Provide the (X, Y) coordinate of the cell's center where the given text is located.  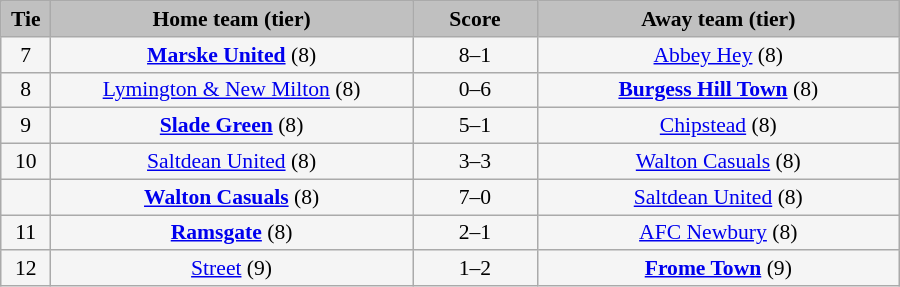
1–2 (476, 269)
3–3 (476, 162)
Score (476, 19)
Street (9) (232, 269)
0–6 (476, 90)
Frome Town (9) (718, 269)
8–1 (476, 55)
Tie (26, 19)
Abbey Hey (8) (718, 55)
Marske United (8) (232, 55)
Away team (tier) (718, 19)
8 (26, 90)
Lymington & New Milton (8) (232, 90)
7–0 (476, 197)
5–1 (476, 126)
Home team (tier) (232, 19)
7 (26, 55)
10 (26, 162)
Slade Green (8) (232, 126)
9 (26, 126)
12 (26, 269)
2–1 (476, 233)
AFC Newbury (8) (718, 233)
11 (26, 233)
Burgess Hill Town (8) (718, 90)
Chipstead (8) (718, 126)
Ramsgate (8) (232, 233)
